Capture the cell that displays the provided text and extract its (X, Y) central coordinate. 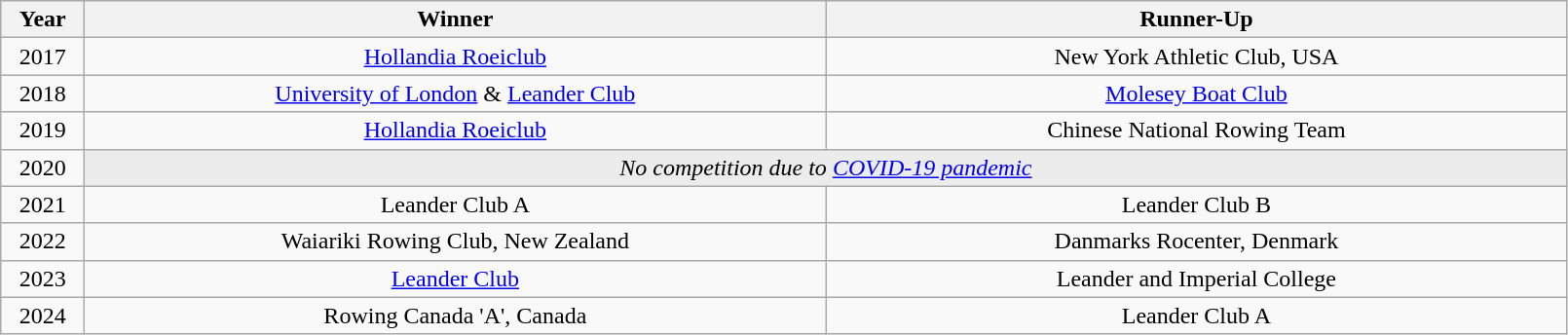
2019 (43, 130)
Runner-Up (1196, 19)
Leander Club B (1196, 205)
Leander and Imperial College (1196, 279)
2023 (43, 279)
2018 (43, 93)
Chinese National Rowing Team (1196, 130)
Leander Club (456, 279)
2021 (43, 205)
Danmarks Rocenter, Denmark (1196, 242)
No competition due to COVID-19 pandemic (826, 167)
2020 (43, 167)
University of London & Leander Club (456, 93)
2022 (43, 242)
Molesey Boat Club (1196, 93)
2024 (43, 316)
Year (43, 19)
Waiariki Rowing Club, New Zealand (456, 242)
Rowing Canada 'A', Canada (456, 316)
Winner (456, 19)
New York Athletic Club, USA (1196, 56)
2017 (43, 56)
